Search for the cell housing the specified text and yield its [x, y] center coordinate. 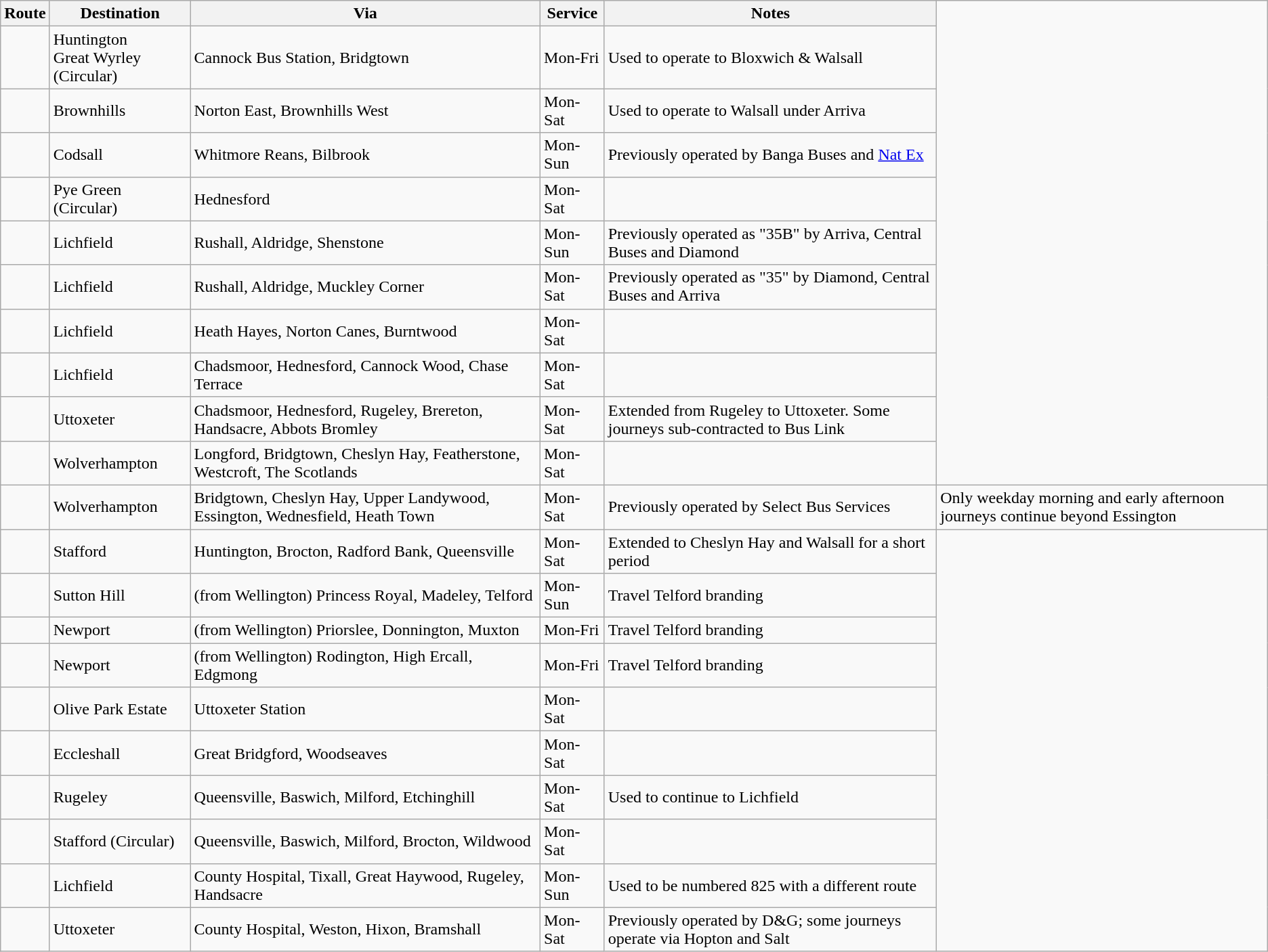
Extended from Rugeley to Uttoxeter. Some journeys sub-contracted to Bus Link [770, 418]
Codsall [120, 154]
Used to operate to Bloxwich & Walsall [770, 58]
Rushall, Aldridge, Muckley Corner [365, 287]
Eccleshall [120, 753]
Sutton Hill [120, 596]
(from Wellington) Rodington, High Ercall, Edgmong [365, 665]
Longford, Bridgtown, Cheslyn Hay, Featherstone, Westcroft, The Scotlands [365, 463]
Previously operated as "35" by Diamond, Central Buses and Arriva [770, 287]
Used to operate to Walsall under Arriva [770, 111]
Extended to Cheslyn Hay and Walsall for a short period [770, 551]
Previously operated by D&G; some journeys operate via Hopton and Salt [770, 929]
County Hospital, Tixall, Great Haywood, Rugeley, Handsacre [365, 886]
Queensville, Baswich, Milford, Brocton, Wildwood [365, 841]
Route [25, 14]
Service [573, 14]
Notes [770, 14]
Brownhills [120, 111]
Via [365, 14]
Rushall, Aldridge, Shenstone [365, 242]
Previously operated as "35B" by Arriva, Central Buses and Diamond [770, 242]
Rugeley [120, 798]
Hednesford [365, 199]
Queensville, Baswich, Milford, Etchinghill [365, 798]
Stafford [120, 551]
Cannock Bus Station, Bridgtown [365, 58]
Bridgtown, Cheslyn Hay, Upper Landywood, Essington, Wednesfield, Heath Town [365, 506]
Olive Park Estate [120, 710]
Huntington, Brocton, Radford Bank, Queensville [365, 551]
Chadsmoor, Hednesford, Cannock Wood, Chase Terrace [365, 375]
Used to be numbered 825 with a different route [770, 886]
Used to continue to Lichfield [770, 798]
HuntingtonGreat Wyrley (Circular) [120, 58]
Only weekday morning and early afternoon journeys continue beyond Essington [1103, 506]
Heath Hayes, Norton Canes, Burntwood [365, 330]
Norton East, Brownhills West [365, 111]
(from Wellington) Priorslee, Donnington, Muxton [365, 630]
Previously operated by Banga Buses and Nat Ex [770, 154]
Pye Green (Circular) [120, 199]
Chadsmoor, Hednesford, Rugeley, Brereton, Handsacre, Abbots Bromley [365, 418]
Stafford (Circular) [120, 841]
Uttoxeter Station [365, 710]
Previously operated by Select Bus Services [770, 506]
(from Wellington) Princess Royal, Madeley, Telford [365, 596]
County Hospital, Weston, Hixon, Bramshall [365, 929]
Whitmore Reans, Bilbrook [365, 154]
Great Bridgford, Woodseaves [365, 753]
Destination [120, 14]
